Provide the (x, y) coordinate of the cell's center where the given text is located.  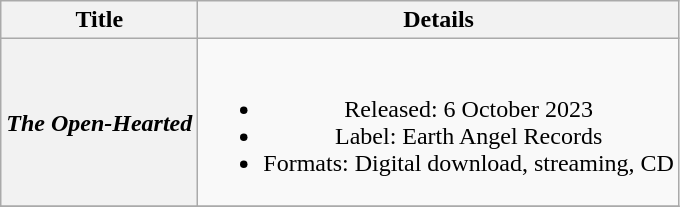
Title (100, 20)
The Open-Hearted (100, 122)
Released: 6 October 2023Label: Earth Angel RecordsFormats: Digital download, streaming, CD (439, 122)
Details (439, 20)
